Determine the (X, Y) coordinate at the center of the cell enclosing the given text.  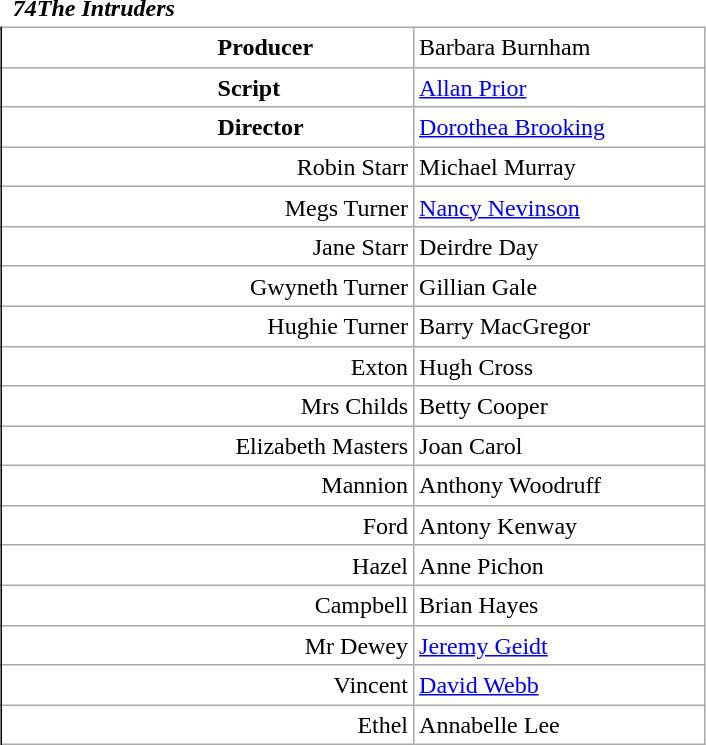
Jeremy Geidt (560, 645)
Annabelle Lee (560, 725)
Dorothea Brooking (560, 127)
Exton (208, 366)
Deirdre Day (560, 247)
Ethel (208, 725)
Joan Carol (560, 446)
Elizabeth Masters (208, 446)
Antony Kenway (560, 525)
Anthony Woodruff (560, 486)
Mannion (208, 486)
Ford (208, 525)
Mr Dewey (208, 645)
Producer (208, 47)
Hughie Turner (208, 326)
Michael Murray (560, 167)
Barbara Burnham (560, 47)
David Webb (560, 685)
Director (208, 127)
Jane Starr (208, 247)
Betty Cooper (560, 406)
Gwyneth Turner (208, 286)
Vincent (208, 685)
Nancy Nevinson (560, 207)
Megs Turner (208, 207)
Gillian Gale (560, 286)
Allan Prior (560, 87)
Barry MacGregor (560, 326)
Anne Pichon (560, 565)
Mrs Childs (208, 406)
Brian Hayes (560, 605)
Robin Starr (208, 167)
Hazel (208, 565)
Campbell (208, 605)
Script (208, 87)
Hugh Cross (560, 366)
